Return [x, y] of the center of cell containing provided text 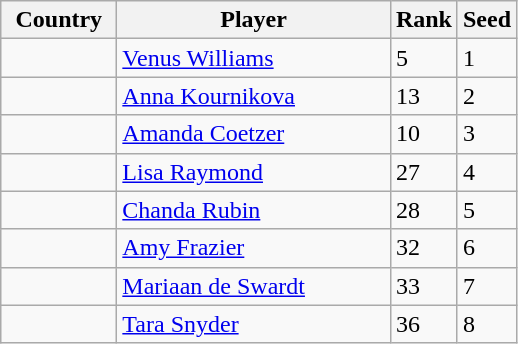
Tara Snyder [254, 324]
Player [254, 20]
32 [424, 248]
Amanda Coetzer [254, 134]
Amy Frazier [254, 248]
3 [486, 134]
36 [424, 324]
Seed [486, 20]
Mariaan de Swardt [254, 286]
2 [486, 96]
Rank [424, 20]
4 [486, 172]
Country [59, 20]
28 [424, 210]
13 [424, 96]
Venus Williams [254, 58]
8 [486, 324]
6 [486, 248]
10 [424, 134]
33 [424, 286]
7 [486, 286]
27 [424, 172]
Chanda Rubin [254, 210]
Lisa Raymond [254, 172]
1 [486, 58]
Anna Kournikova [254, 96]
